Detect which cell encompasses the target text, then output its (X, Y) center coordinate. 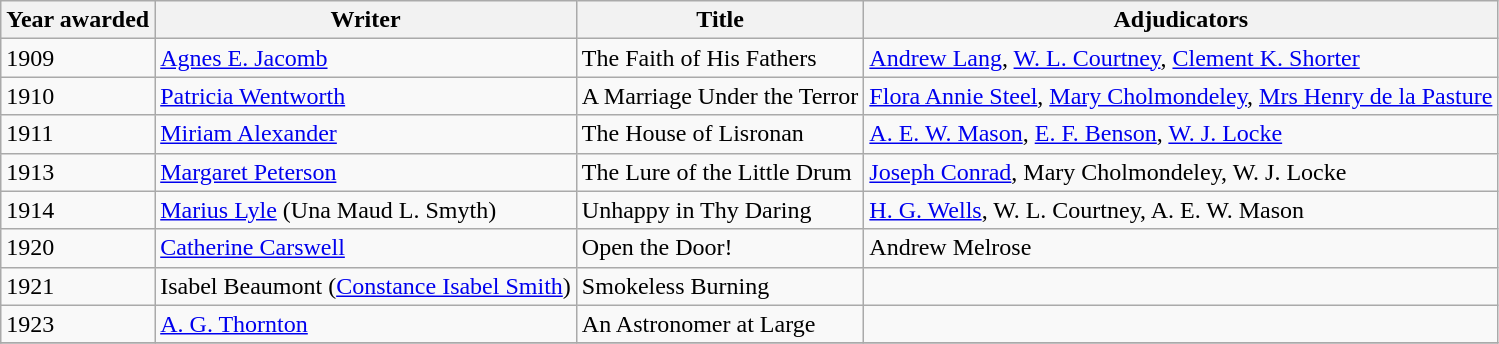
Agnes E. Jacomb (366, 58)
An Astronomer at Large (720, 324)
The Lure of the Little Drum (720, 172)
Adjudicators (1181, 20)
Writer (366, 20)
Unhappy in Thy Daring (720, 210)
Year awarded (78, 20)
The Faith of His Fathers (720, 58)
1914 (78, 210)
1920 (78, 248)
Open the Door! (720, 248)
Andrew Melrose (1181, 248)
1923 (78, 324)
1910 (78, 96)
Title (720, 20)
1909 (78, 58)
A. G. Thornton (366, 324)
The House of Lisronan (720, 134)
Marius Lyle (Una Maud L. Smyth) (366, 210)
Patricia Wentworth (366, 96)
Catherine Carswell (366, 248)
Flora Annie Steel, Mary Cholmondeley, Mrs Henry de la Pasture (1181, 96)
A Marriage Under the Terror (720, 96)
Miriam Alexander (366, 134)
1921 (78, 286)
H. G. Wells, W. L. Courtney, A. E. W. Mason (1181, 210)
Smokeless Burning (720, 286)
Margaret Peterson (366, 172)
1913 (78, 172)
1911 (78, 134)
Andrew Lang, W. L. Courtney, Clement K. Shorter (1181, 58)
A. E. W. Mason, E. F. Benson, W. J. Locke (1181, 134)
Joseph Conrad, Mary Cholmondeley, W. J. Locke (1181, 172)
Isabel Beaumont (Constance Isabel Smith) (366, 286)
